Extract the [x, y] coordinate from the center of the cell holding the provided text.  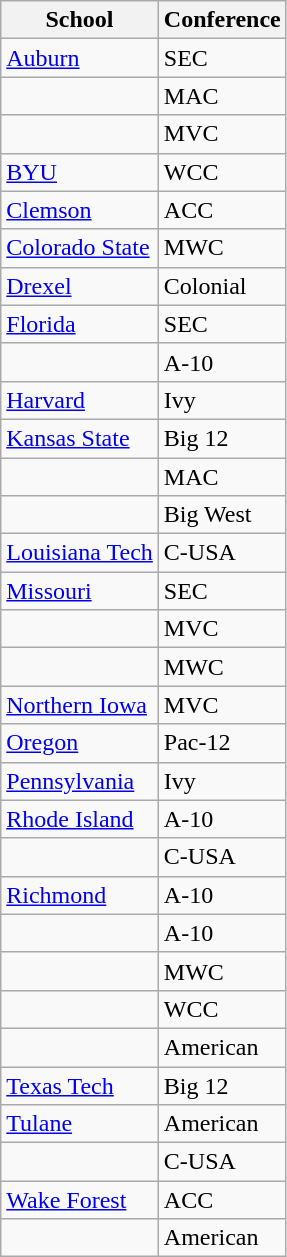
Harvard [80, 400]
Kansas State [80, 438]
Rhode Island [80, 819]
Clemson [80, 210]
Texas Tech [80, 1085]
Oregon [80, 743]
Colonial [222, 286]
Big West [222, 515]
Wake Forest [80, 1200]
Conference [222, 20]
Auburn [80, 58]
BYU [80, 172]
Florida [80, 324]
Northern Iowa [80, 705]
School [80, 20]
Tulane [80, 1124]
Pennsylvania [80, 781]
Louisiana Tech [80, 553]
Pac-12 [222, 743]
Missouri [80, 591]
Colorado State [80, 248]
Richmond [80, 895]
Drexel [80, 286]
